Find where the given text appears and provide that cell's center as [X, Y] coordinate. 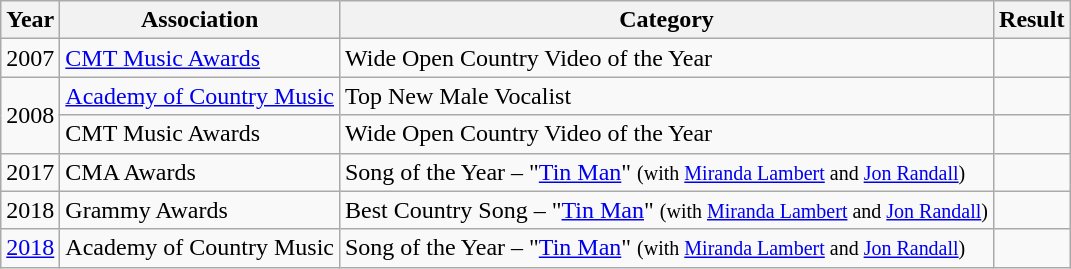
Year [30, 20]
Category [666, 20]
Grammy Awards [200, 210]
2017 [30, 172]
Top New Male Vocalist [666, 96]
Best Country Song – "Tin Man" (with Miranda Lambert and Jon Randall) [666, 210]
Result [1032, 20]
2008 [30, 115]
Association [200, 20]
2007 [30, 58]
CMA Awards [200, 172]
